Find where the given text appears and provide that cell's center as (X, Y) coordinate. 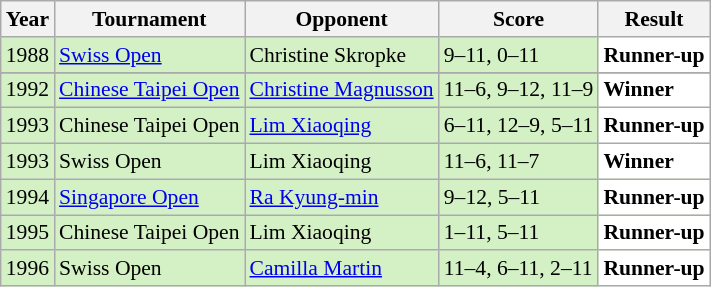
Score (519, 19)
Tournament (149, 19)
Singapore Open (149, 197)
11–6, 11–7 (519, 162)
1988 (28, 55)
9–11, 0–11 (519, 55)
Result (654, 19)
Christine Skropke (341, 55)
9–12, 5–11 (519, 197)
11–6, 9–12, 11–9 (519, 90)
1996 (28, 269)
Camilla Martin (341, 269)
Year (28, 19)
1992 (28, 90)
Christine Magnusson (341, 90)
6–11, 12–9, 5–11 (519, 126)
1–11, 5–11 (519, 233)
1995 (28, 233)
1994 (28, 197)
11–4, 6–11, 2–11 (519, 269)
Opponent (341, 19)
Ra Kyung-min (341, 197)
